Identify which cell holds the provided text, then report its (x, y) central coordinate. 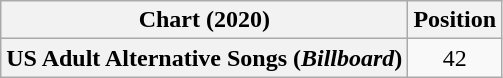
US Adult Alternative Songs (Billboard) (204, 58)
42 (455, 58)
Chart (2020) (204, 20)
Position (455, 20)
